Search for the cell housing the specified text and yield its (x, y) center coordinate. 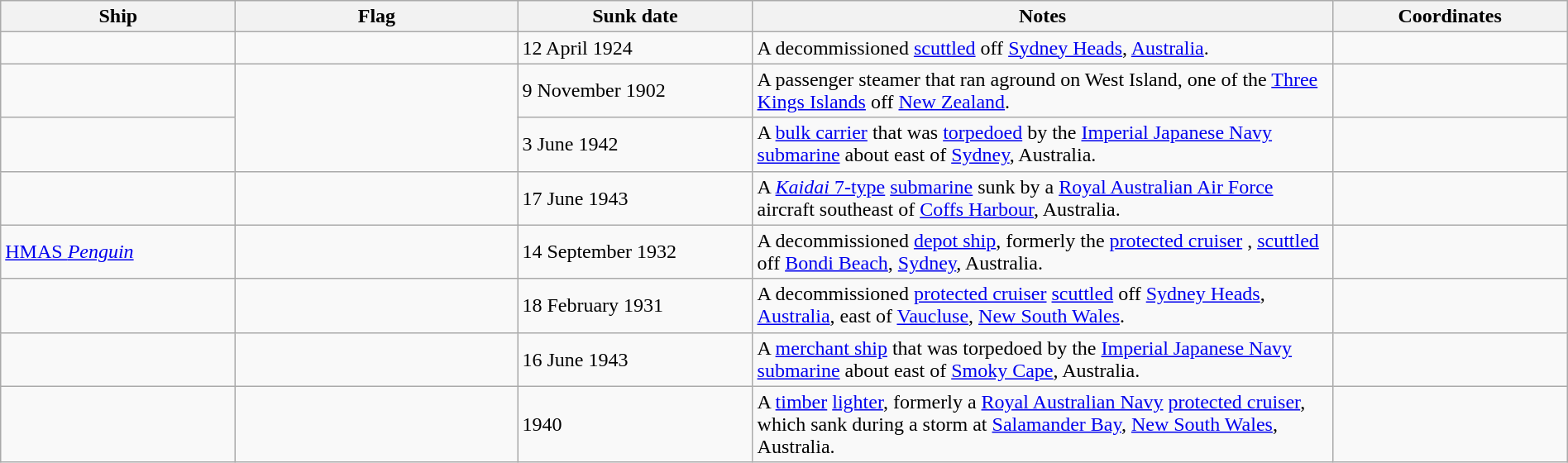
14 September 1932 (635, 251)
A merchant ship that was torpedoed by the Imperial Japanese Navy submarine about east of Smoky Cape, Australia. (1042, 359)
Notes (1042, 17)
17 June 1943 (635, 198)
3 June 1942 (635, 144)
A Kaidai 7-type submarine sunk by a Royal Australian Air Force aircraft southeast of Coffs Harbour, Australia. (1042, 198)
12 April 1924 (635, 48)
A passenger steamer that ran aground on West Island, one of the Three Kings Islands off New Zealand. (1042, 91)
16 June 1943 (635, 359)
Flag (377, 17)
A timber lighter, formerly a Royal Australian Navy protected cruiser, which sank during a storm at Salamander Bay, New South Wales, Australia. (1042, 424)
Sunk date (635, 17)
18 February 1931 (635, 306)
A decommissioned protected cruiser scuttled off Sydney Heads, Australia, east of Vaucluse, New South Wales. (1042, 306)
A decommissioned scuttled off Sydney Heads, Australia. (1042, 48)
1940 (635, 424)
Coordinates (1450, 17)
HMAS Penguin (118, 251)
A bulk carrier that was torpedoed by the Imperial Japanese Navy submarine about east of Sydney, Australia. (1042, 144)
9 November 1902 (635, 91)
A decommissioned depot ship, formerly the protected cruiser , scuttled off Bondi Beach, Sydney, Australia. (1042, 251)
Ship (118, 17)
